Scan for the cell matching the given text and deliver its (x, y) coordinate at center. 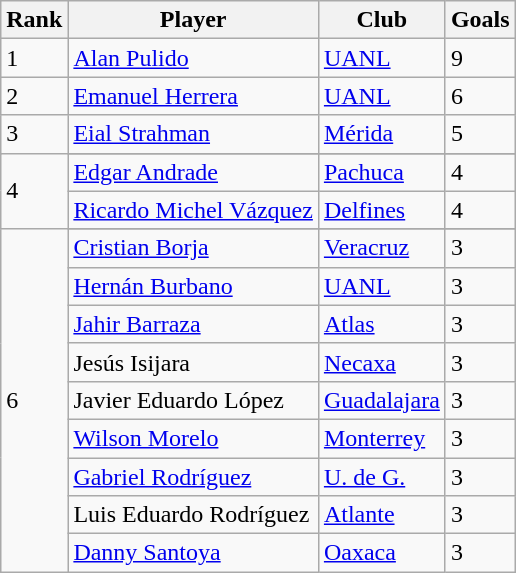
Player (194, 20)
Jahir Barraza (194, 324)
Guadalajara (382, 400)
Mérida (382, 134)
Hernán Burbano (194, 286)
Pachuca (382, 172)
9 (480, 58)
Jesús Isijara (194, 362)
Necaxa (382, 362)
Danny Santoya (194, 553)
Eial Strahman (194, 134)
Gabriel Rodríguez (194, 477)
Alan Pulido (194, 58)
Monterrey (382, 438)
Atlas (382, 324)
Cristian Borja (194, 248)
Club (382, 20)
Edgar Andrade (194, 172)
Atlante (382, 515)
2 (34, 96)
Goals (480, 20)
Luis Eduardo Rodríguez (194, 515)
Wilson Morelo (194, 438)
1 (34, 58)
U. de G. (382, 477)
5 (480, 134)
Javier Eduardo López (194, 400)
Veracruz (382, 248)
Oaxaca (382, 553)
Delfines (382, 210)
Rank (34, 20)
Emanuel Herrera (194, 96)
Ricardo Michel Vázquez (194, 210)
